Return [x, y] of the center of cell containing provided text 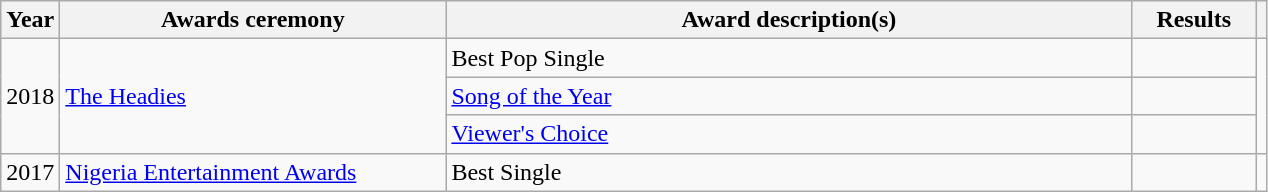
Best Single [789, 172]
The Headies [253, 96]
Year [30, 20]
2018 [30, 96]
Results [1194, 20]
2017 [30, 172]
Awards ceremony [253, 20]
Award description(s) [789, 20]
Best Pop Single [789, 58]
Nigeria Entertainment Awards [253, 172]
Viewer's Choice [789, 134]
Song of the Year [789, 96]
